Capture the cell that displays the provided text and extract its (x, y) central coordinate. 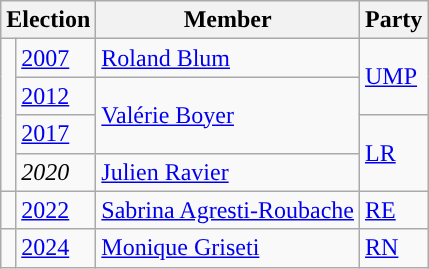
2020 (56, 172)
Valérie Boyer (228, 115)
2017 (56, 134)
Roland Blum (228, 58)
Party (393, 20)
Member (228, 20)
2012 (56, 96)
Sabrina Agresti-Roubache (228, 210)
Julien Ravier (228, 172)
RN (393, 248)
2024 (56, 248)
UMP (393, 77)
Election (48, 20)
2007 (56, 58)
Monique Griseti (228, 248)
RE (393, 210)
2022 (56, 210)
LR (393, 153)
